Find where the given text appears and provide that cell's center as [x, y] coordinate. 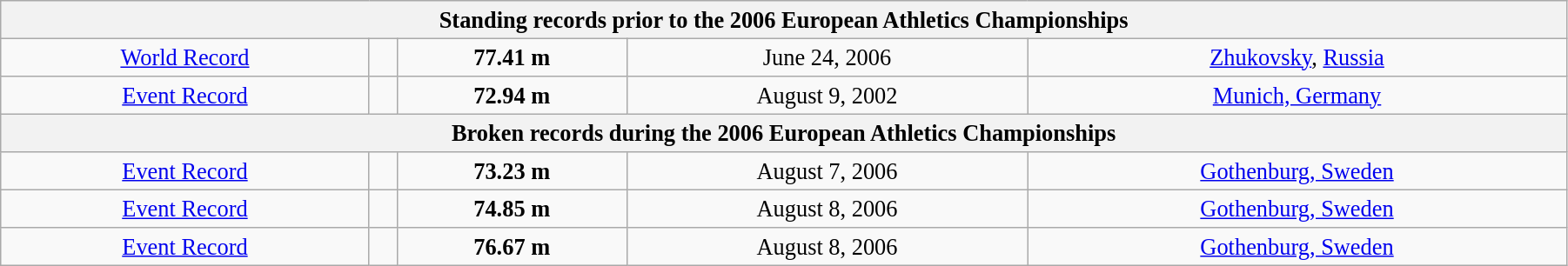
August 9, 2002 [827, 95]
June 24, 2006 [827, 57]
73.23 m [512, 171]
August 7, 2006 [827, 171]
77.41 m [512, 57]
74.85 m [512, 209]
76.67 m [512, 247]
Munich, Germany [1297, 95]
Standing records prior to the 2006 European Athletics Championships [784, 19]
World Record [184, 57]
Broken records during the 2006 European Athletics Championships [784, 133]
Zhukovsky, Russia [1297, 57]
72.94 m [512, 95]
